Detect which cell encompasses the target text, then output its [X, Y] center coordinate. 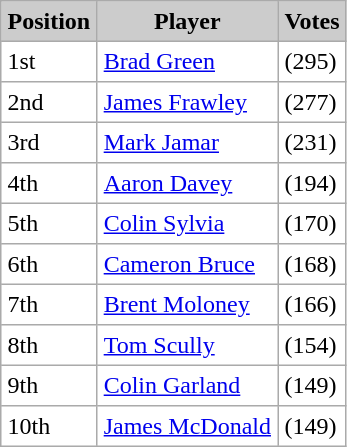
3rd [49, 142]
10th [49, 426]
Brent Moloney [188, 304]
5th [49, 223]
2nd [49, 102]
8th [49, 345]
(168) [312, 264]
James McDonald [188, 426]
7th [49, 304]
Player [188, 21]
Colin Sylvia [188, 223]
(194) [312, 183]
Votes [312, 21]
Position [49, 21]
9th [49, 385]
1st [49, 61]
(231) [312, 142]
James Frawley [188, 102]
(170) [312, 223]
4th [49, 183]
(154) [312, 345]
(295) [312, 61]
Colin Garland [188, 385]
(166) [312, 304]
Mark Jamar [188, 142]
6th [49, 264]
Tom Scully [188, 345]
Aaron Davey [188, 183]
Brad Green [188, 61]
Cameron Bruce [188, 264]
(277) [312, 102]
